Detect which cell encompasses the target text, then output its [x, y] center coordinate. 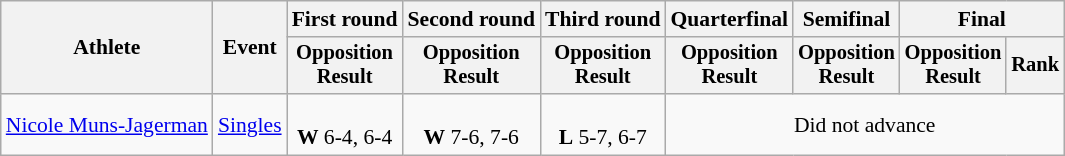
Did not advance [865, 124]
Quarterfinal [730, 19]
Second round [471, 19]
Semifinal [846, 19]
Nicole Muns-Jagerman [107, 124]
Singles [250, 124]
Third round [603, 19]
L 5-7, 6-7 [603, 124]
W 7-6, 7-6 [471, 124]
Event [250, 48]
Rank [1035, 66]
Final [982, 19]
First round [345, 19]
Athlete [107, 48]
W 6-4, 6-4 [345, 124]
